Return the [X, Y] coordinate for the center point of the cell that contains the specified text.  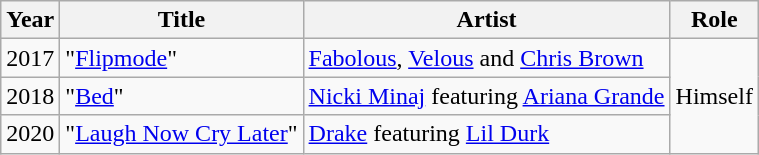
"Bed" [182, 96]
"Flipmode" [182, 58]
2018 [30, 96]
"Laugh Now Cry Later" [182, 134]
Nicki Minaj featuring Ariana Grande [486, 96]
Year [30, 20]
Role [714, 20]
Fabolous, Velous and Chris Brown [486, 58]
Artist [486, 20]
2017 [30, 58]
Himself [714, 96]
Title [182, 20]
2020 [30, 134]
Drake featuring Lil Durk [486, 134]
